Scan for the cell matching the given text and deliver its (x, y) coordinate at center. 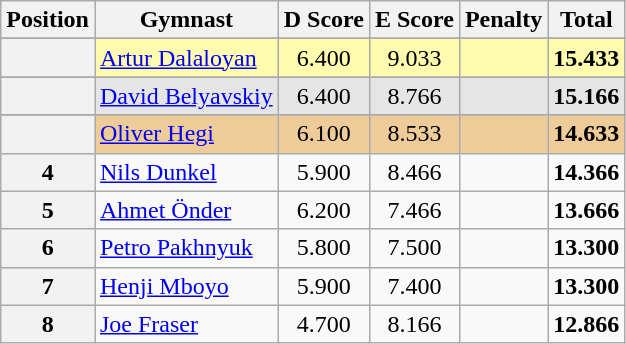
12.866 (586, 324)
5.800 (324, 248)
Oliver Hegi (186, 134)
7 (48, 286)
Total (586, 20)
14.366 (586, 172)
13.666 (586, 210)
9.033 (414, 58)
4 (48, 172)
7.466 (414, 210)
8.766 (414, 96)
7.500 (414, 248)
Nils Dunkel (186, 172)
4.700 (324, 324)
6.200 (324, 210)
Gymnast (186, 20)
Ahmet Önder (186, 210)
David Belyavskiy (186, 96)
Joe Fraser (186, 324)
8.533 (414, 134)
15.433 (586, 58)
Henji Mboyo (186, 286)
7.400 (414, 286)
8 (48, 324)
E Score (414, 20)
D Score (324, 20)
Position (48, 20)
5 (48, 210)
6 (48, 248)
8.166 (414, 324)
Petro Pakhnyuk (186, 248)
15.166 (586, 96)
8.466 (414, 172)
6.100 (324, 134)
Penalty (503, 20)
14.633 (586, 134)
Artur Dalaloyan (186, 58)
